Determine the (x, y) coordinate at the center of the cell enclosing the given text.  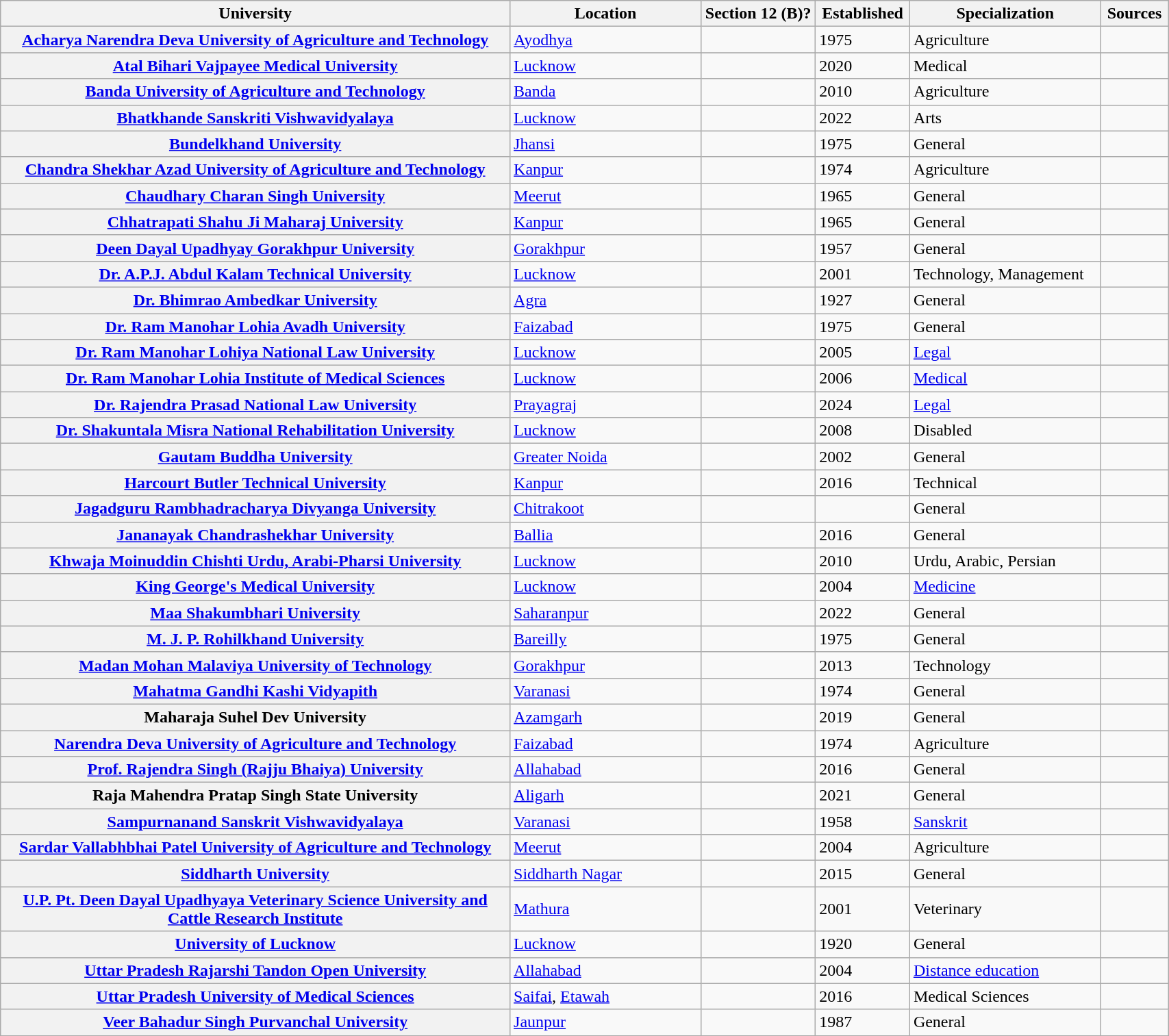
Jhansi (605, 144)
Established (863, 14)
Dr. Ram Manohar Lohiya National Law University (255, 353)
Saifai, Etawah (605, 996)
Mahatma Gandhi Kashi Vidyapith (255, 691)
Sources (1134, 14)
1987 (863, 1022)
2002 (863, 457)
Aligarh (605, 796)
Azamgarh (605, 717)
Arts (1005, 118)
Uttar Pradesh Rajarshi Tandon Open University (255, 970)
2006 (863, 379)
Siddharth University (255, 874)
2008 (863, 431)
Maharaja Suhel Dev University (255, 717)
Jaunpur (605, 1022)
Disabled (1005, 431)
Dr. Ram Manohar Lohia Institute of Medical Sciences (255, 379)
Dr. Shakuntala Misra National Rehabilitation University (255, 431)
U.P. Pt. Deen Dayal Upadhyaya Veterinary Science University and Cattle Research Institute (255, 909)
Khwaja Moinuddin Chishti Urdu, Arabi-Pharsi University (255, 561)
Veterinary (1005, 909)
Dr. A.P.J. Abdul Kalam Technical University (255, 274)
Jananayak Chandrashekhar University (255, 535)
Mathura (605, 909)
Medicine (1005, 587)
University (255, 14)
Raja Mahendra Pratap Singh State University (255, 796)
Sanskrit (1005, 822)
Siddharth Nagar (605, 874)
Technology, Management (1005, 274)
Ayodhya (605, 40)
Banda (605, 92)
Ballia (605, 535)
Banda University of Agriculture and Technology (255, 92)
Jagadguru Rambhadracharya Divyanga University (255, 509)
Agra (605, 300)
Sampurnanand Sanskrit Vishwavidyalaya (255, 822)
Location (605, 14)
1957 (863, 248)
Veer Bahadur Singh Purvanchal University (255, 1022)
2019 (863, 717)
2013 (863, 665)
Dr. Ram Manohar Lohia Avadh University (255, 327)
King George's Medical University (255, 587)
2021 (863, 796)
Atal Bihari Vajpayee Medical University (255, 66)
Bundelkhand University (255, 144)
Chitrakoot (605, 509)
2005 (863, 353)
Acharya Narendra Deva University of Agriculture and Technology (255, 40)
Madan Mohan Malaviya University of Technology (255, 665)
M. J. P. Rohilkhand University (255, 639)
Prof. Rajendra Singh (Rajju Bhaiya) University (255, 770)
Dr. Rajendra Prasad National Law University (255, 405)
Prayagraj (605, 405)
Chandra Shekhar Azad University of Agriculture and Technology (255, 170)
Dr. Bhimrao Ambedkar University (255, 300)
Specialization (1005, 14)
Greater Noida (605, 457)
University of Lucknow (255, 944)
1920 (863, 944)
Technology (1005, 665)
Section 12 (B)? (757, 14)
2020 (863, 66)
Narendra Deva University of Agriculture and Technology (255, 743)
Gautam Buddha University (255, 457)
Uttar Pradesh University of Medical Sciences (255, 996)
Medical Sciences (1005, 996)
Deen Dayal Upadhyay Gorakhpur University (255, 248)
Chhatrapati Shahu Ji Maharaj University (255, 222)
Sardar Vallabhbhai Patel University of Agriculture and Technology (255, 848)
Maa Shakumbhari University (255, 613)
1958 (863, 822)
Technical (1005, 483)
Urdu, Arabic, Persian (1005, 561)
Chaudhary Charan Singh University (255, 196)
Bhatkhande Sanskriti Vishwavidyalaya (255, 118)
2024 (863, 405)
Harcourt Butler Technical University (255, 483)
2015 (863, 874)
Saharanpur (605, 613)
Bareilly (605, 639)
1927 (863, 300)
Distance education (1005, 970)
